Provide the [x, y] coordinate of the cell's center where the given text is located.  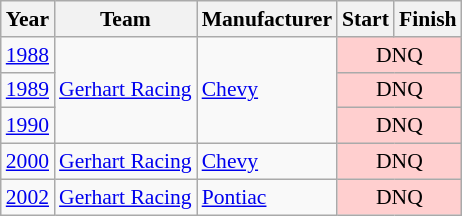
Finish [428, 19]
2002 [28, 197]
Year [28, 19]
1990 [28, 126]
Team [126, 19]
Start [366, 19]
2000 [28, 162]
1988 [28, 55]
Manufacturer [267, 19]
1989 [28, 90]
Pontiac [267, 197]
